Provide the (X, Y) coordinate of the cell's center where the given text is located.  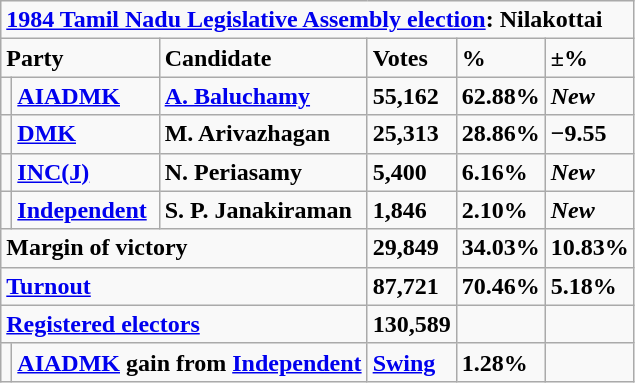
28.86% (500, 134)
62.88% (500, 96)
S. P. Janakiraman (263, 210)
34.03% (500, 248)
INC(J) (86, 172)
−9.55 (590, 134)
Registered electors (184, 324)
130,589 (412, 324)
AIADMK gain from Independent (190, 362)
25,313 (412, 134)
AIADMK (86, 96)
A. Baluchamy (263, 96)
5,400 (412, 172)
M. Arivazhagan (263, 134)
Candidate (263, 58)
1.28% (500, 362)
10.83% (590, 248)
5.18% (590, 286)
6.16% (500, 172)
Votes (412, 58)
±% (590, 58)
Swing (412, 362)
Turnout (184, 286)
Independent (86, 210)
55,162 (412, 96)
Margin of victory (184, 248)
Party (80, 58)
DMK (86, 134)
87,721 (412, 286)
1984 Tamil Nadu Legislative Assembly election: Nilakottai (318, 20)
29,849 (412, 248)
1,846 (412, 210)
70.46% (500, 286)
% (500, 58)
2.10% (500, 210)
N. Periasamy (263, 172)
